Pinpoint the cell where the given text exists, returning its [X, Y] midpoint coordinate. 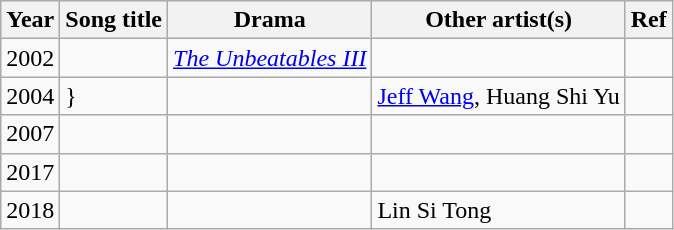
2004 [30, 96]
2017 [30, 172]
2018 [30, 210]
Other artist(s) [498, 20]
2002 [30, 58]
Song title [114, 20]
2007 [30, 134]
Year [30, 20]
} [114, 96]
Drama [270, 20]
The Unbeatables III [270, 58]
Jeff Wang, Huang Shi Yu [498, 96]
Lin Si Tong [498, 210]
Ref [648, 20]
